Extract the (x, y) coordinate from the center of the cell holding the provided text.  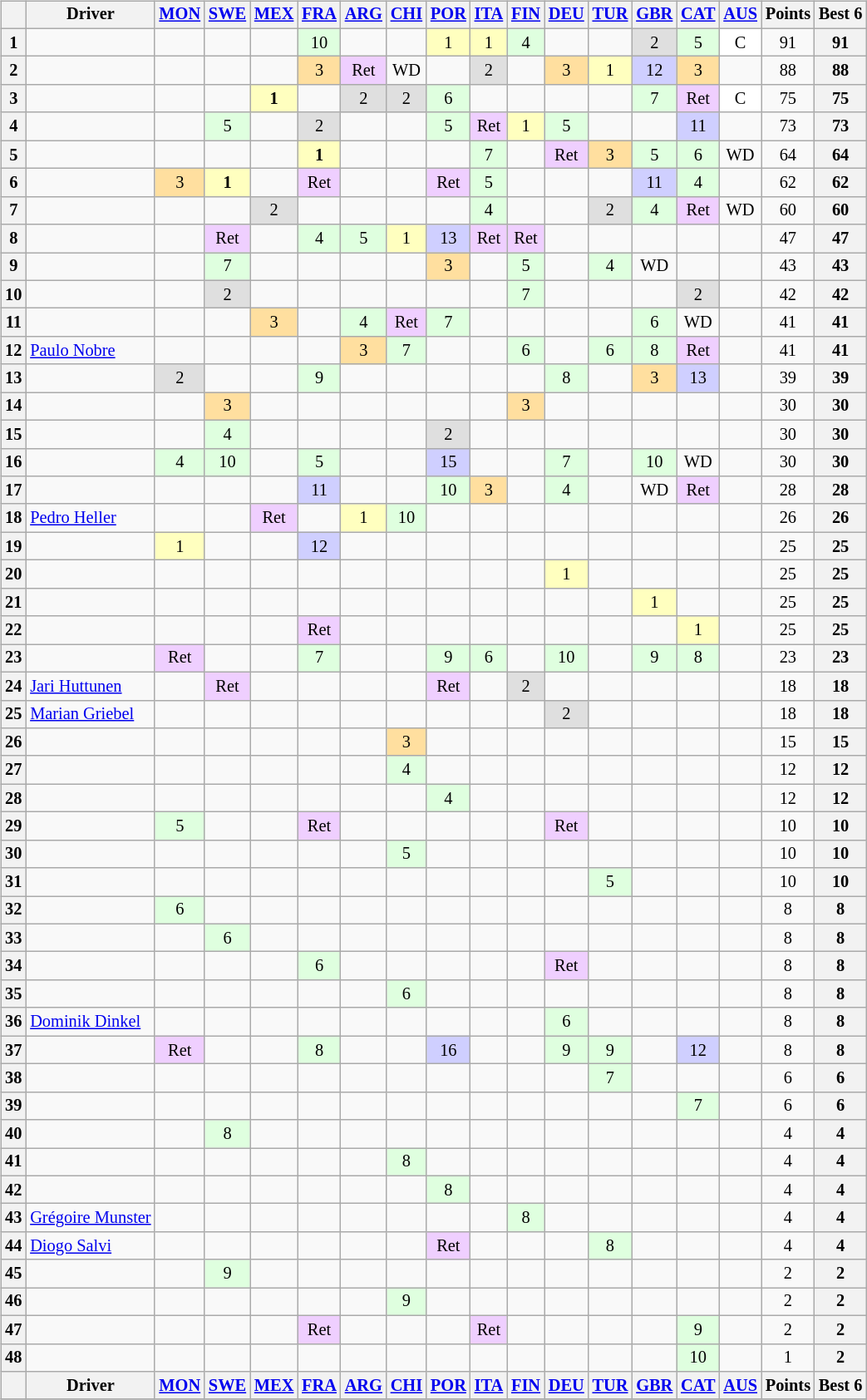
Grégoire Munster (90, 1218)
31 (13, 882)
46 (13, 1302)
22 (13, 630)
45 (13, 1274)
17 (13, 490)
36 (13, 1022)
14 (13, 407)
Diogo Salvi (90, 1246)
32 (13, 910)
33 (13, 938)
38 (13, 1078)
24 (13, 686)
35 (13, 994)
Dominik Dinkel (90, 1022)
29 (13, 826)
34 (13, 966)
Marian Griebel (90, 714)
19 (13, 546)
40 (13, 1134)
44 (13, 1246)
Pedro Heller (90, 518)
27 (13, 770)
Jari Huttunen (90, 686)
20 (13, 574)
Paulo Nobre (90, 351)
48 (13, 1358)
37 (13, 1050)
21 (13, 602)
